Identify which cell holds the provided text, then report its [x, y] central coordinate. 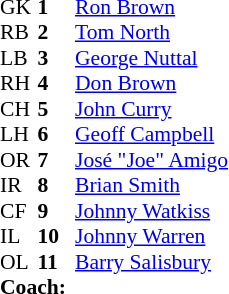
Tom North [152, 33]
Don Brown [152, 83]
LH [19, 135]
RH [19, 83]
Johnny Watkiss [152, 211]
5 [57, 109]
Brian Smith [152, 185]
4 [57, 83]
11 [57, 262]
RB [19, 33]
José "Joe" Amigo [152, 160]
CF [19, 211]
Geoff Campbell [152, 135]
George Nuttal [152, 58]
Johnny Warren [152, 237]
OR [19, 160]
9 [57, 211]
IR [19, 185]
2 [57, 33]
John Curry [152, 109]
6 [57, 135]
3 [57, 58]
OL [19, 262]
10 [57, 237]
7 [57, 160]
LB [19, 58]
8 [57, 185]
CH [19, 109]
Barry Salisbury [152, 262]
IL [19, 237]
